Pinpoint the cell where the given text exists, returning its (X, Y) midpoint coordinate. 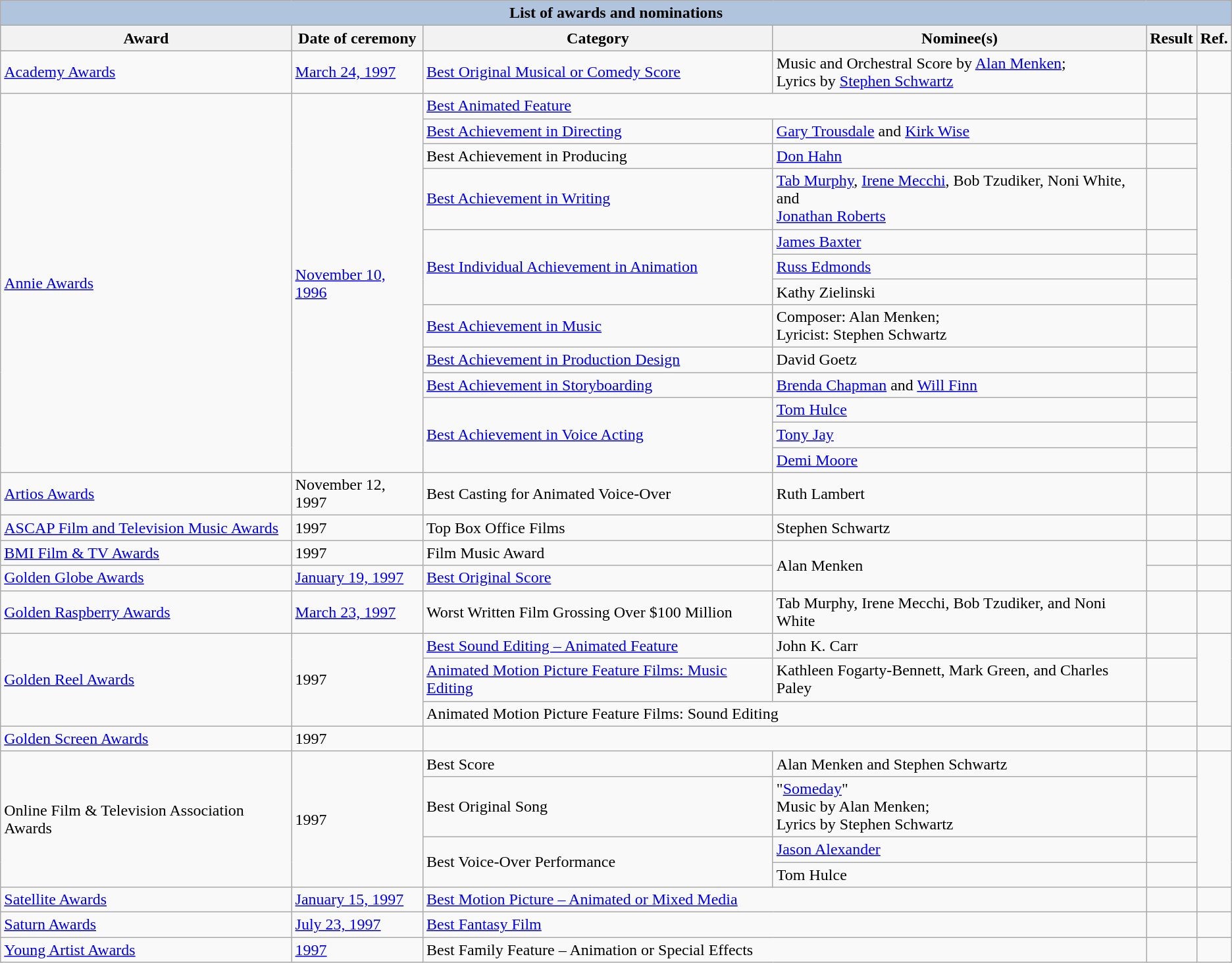
Best Achievement in Writing (598, 199)
Saturn Awards (146, 925)
Best Animated Feature (784, 106)
Best Original Song (598, 806)
Best Achievement in Music (598, 325)
Tab Murphy, Irene Mecchi, Bob Tzudiker, and Noni White (960, 612)
Satellite Awards (146, 900)
Don Hahn (960, 156)
Best Individual Achievement in Animation (598, 267)
Result (1171, 38)
Best Score (598, 764)
January 19, 1997 (357, 578)
"Someday" Music by Alan Menken; Lyrics by Stephen Schwartz (960, 806)
Jason Alexander (960, 849)
Animated Motion Picture Feature Films: Music Editing (598, 679)
ASCAP Film and Television Music Awards (146, 528)
November 12, 1997 (357, 494)
July 23, 1997 (357, 925)
Composer: Alan Menken; Lyricist: Stephen Schwartz (960, 325)
David Goetz (960, 359)
Online Film & Television Association Awards (146, 819)
Gary Trousdale and Kirk Wise (960, 131)
Film Music Award (598, 553)
Best Achievement in Production Design (598, 359)
Tony Jay (960, 435)
Best Achievement in Producing (598, 156)
Brenda Chapman and Will Finn (960, 385)
List of awards and nominations (616, 13)
Best Casting for Animated Voice-Over (598, 494)
Best Original Score (598, 578)
November 10, 1996 (357, 283)
Demi Moore (960, 460)
Nominee(s) (960, 38)
John K. Carr (960, 646)
Russ Edmonds (960, 267)
James Baxter (960, 242)
Academy Awards (146, 72)
Golden Reel Awards (146, 679)
Date of ceremony (357, 38)
Best Voice-Over Performance (598, 862)
Best Family Feature – Animation or Special Effects (784, 950)
Annie Awards (146, 283)
Golden Screen Awards (146, 739)
Best Motion Picture – Animated or Mixed Media (784, 900)
Best Achievement in Voice Acting (598, 435)
Ref. (1214, 38)
Alan Menken (960, 565)
Award (146, 38)
Best Achievement in Storyboarding (598, 385)
Worst Written Film Grossing Over $100 Million (598, 612)
Animated Motion Picture Feature Films: Sound Editing (784, 714)
March 23, 1997 (357, 612)
Music and Orchestral Score by Alan Menken; Lyrics by Stephen Schwartz (960, 72)
March 24, 1997 (357, 72)
Golden Raspberry Awards (146, 612)
Kathy Zielinski (960, 292)
January 15, 1997 (357, 900)
Top Box Office Films (598, 528)
Golden Globe Awards (146, 578)
Stephen Schwartz (960, 528)
Tab Murphy, Irene Mecchi, Bob Tzudiker, Noni White, and Jonathan Roberts (960, 199)
Artios Awards (146, 494)
Best Achievement in Directing (598, 131)
Best Original Musical or Comedy Score (598, 72)
Kathleen Fogarty-Bennett, Mark Green, and Charles Paley (960, 679)
Young Artist Awards (146, 950)
Best Fantasy Film (784, 925)
Alan Menken and Stephen Schwartz (960, 764)
BMI Film & TV Awards (146, 553)
Best Sound Editing – Animated Feature (598, 646)
Category (598, 38)
Ruth Lambert (960, 494)
